Extract the (X, Y) coordinate from the center of the cell holding the provided text.  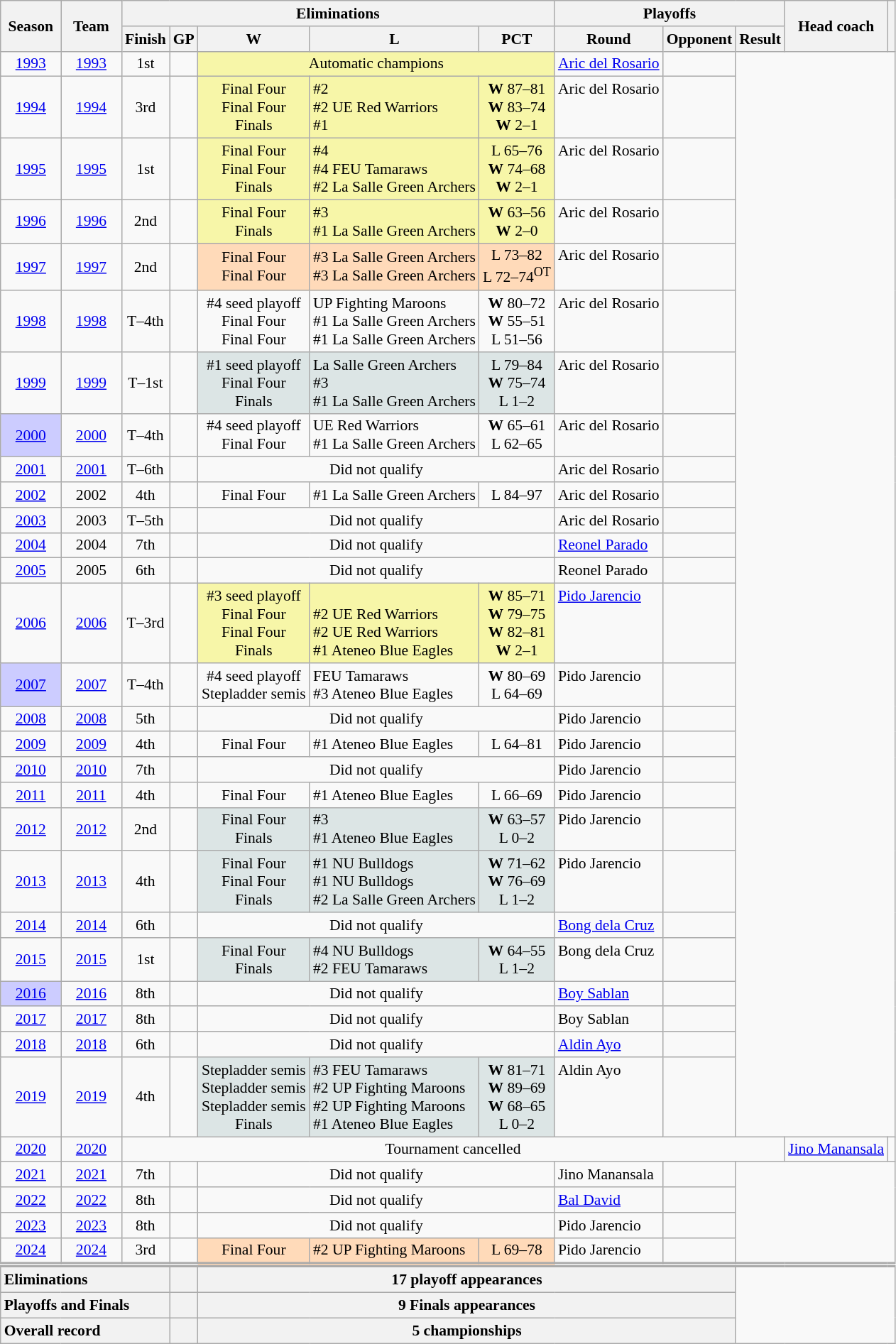
UE Red Warriors#1 La Salle Green Archers (395, 435)
#3 #1 Ateneo Blue Eagles (395, 829)
W 63–56W 2–0 (517, 222)
L (395, 39)
#1 NU Bulldogs#1 NU Bulldogs#2 La Salle Green Archers (395, 882)
#4 NU Bulldogs#2 FEU Tamaraws (395, 960)
#3 seed playoffFinal FourFinal FourFinals (254, 623)
5 championships (467, 1331)
L 84–97 (517, 495)
#1 seed playoffFinal FourFinals (254, 383)
#3 FEU Tamaraws#2 UP Fighting Maroons#2 UP Fighting Maroons#1 Ateneo Blue Eagles (395, 1097)
Bal David (609, 1200)
T–3rd (146, 623)
Playoffs and Finals (85, 1306)
W 65–61L 62–65 (517, 435)
Season (31, 26)
W (254, 39)
L 64–81 (517, 745)
L 79–84W 75–74L 1–2 (517, 383)
La Salle Green Archers#3 #1 La Salle Green Archers (395, 383)
#2 UE Red Warriors#2 UE Red Warriors#1 Ateneo Blue Eagles (395, 623)
5th (146, 719)
#4 #4 FEU Tamaraws#2 La Salle Green Archers (395, 169)
Head coach (836, 26)
#2 UP Fighting Maroons (395, 1251)
W 80–72W 55–51L 51–56 (517, 321)
Final FourFinal Four (254, 267)
#4 seed playoffStepladder semis (254, 684)
L 65–76W 74–68W 2–1 (517, 169)
17 playoff appearances (467, 1279)
Automatic champions (376, 64)
L 73–82L 72–74OT (517, 267)
#3 #1 La Salle Green Archers (395, 222)
W 81–71W 89–69W 68–65L 0–2 (517, 1097)
#1 La Salle Green Archers (395, 495)
W 64–55L 1–2 (517, 960)
Team (91, 26)
#2 #2 UE Red Warriors#1 (395, 108)
#4 seed playoffFinal Four (254, 435)
W 71–62W 76–69L 1–2 (517, 882)
FEU Tamaraws#3 Ateneo Blue Eagles (395, 684)
W 87–81W 83–74W 2–1 (517, 108)
#4 seed playoffFinal FourFinal Four (254, 321)
L 69–78 (517, 1251)
Overall record (85, 1331)
GP (184, 39)
Round (609, 39)
T–6th (146, 470)
Finish (146, 39)
Playoffs (670, 13)
9 Finals appearances (467, 1306)
Tournament cancelled (453, 1149)
Stepladder semisStepladder semisStepladder semisFinals (254, 1097)
Opponent (700, 39)
Result (760, 39)
L 66–69 (517, 795)
#3 La Salle Green Archers#3 La Salle Green Archers (395, 267)
W 85–71W 79–75W 82–81W 2–1 (517, 623)
W 63–57L 0–2 (517, 829)
PCT (517, 39)
UP Fighting Maroons#1 La Salle Green Archers#1 La Salle Green Archers (395, 321)
W 80–69L 64–69 (517, 684)
T–1st (146, 383)
T–5th (146, 520)
